Output the [X, Y] coordinate of the center of the cell containing the given text.  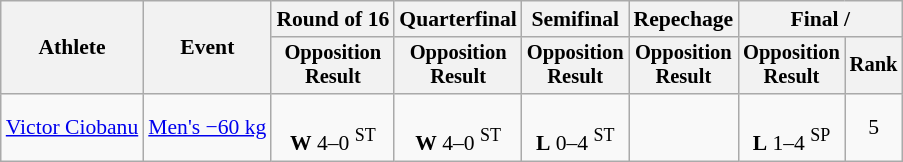
5 [874, 128]
Men's −60 kg [207, 128]
Semifinal [576, 19]
Quarterfinal [458, 19]
Victor Ciobanu [72, 128]
Final / [820, 19]
L 1–4 SP [792, 128]
L 0–4 ST [576, 128]
Repechage [684, 19]
Rank [874, 66]
Round of 16 [332, 19]
Event [207, 48]
Athlete [72, 48]
